Return (X, Y) of the center of cell containing provided text 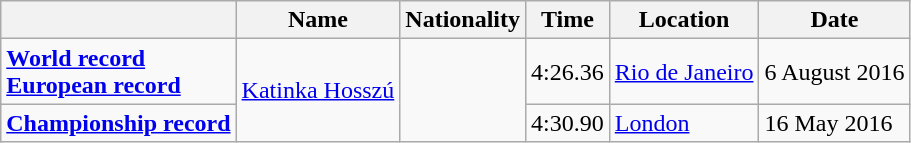
4:26.36 (568, 72)
Name (318, 20)
Katinka Hosszú (318, 90)
London (684, 123)
Date (834, 20)
Rio de Janeiro (684, 72)
Time (568, 20)
Nationality (463, 20)
6 August 2016 (834, 72)
World recordEuropean record (118, 72)
Championship record (118, 123)
4:30.90 (568, 123)
Location (684, 20)
16 May 2016 (834, 123)
